Capture the cell that displays the provided text and extract its (x, y) central coordinate. 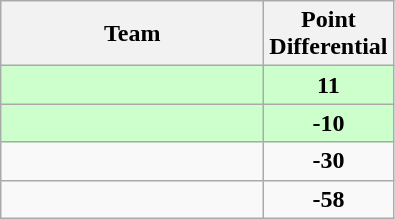
-30 (328, 161)
Point Differential (328, 34)
-58 (328, 199)
11 (328, 85)
-10 (328, 123)
Team (132, 34)
